From the cell containing the given text, extract its center point as [X, Y] coordinate. 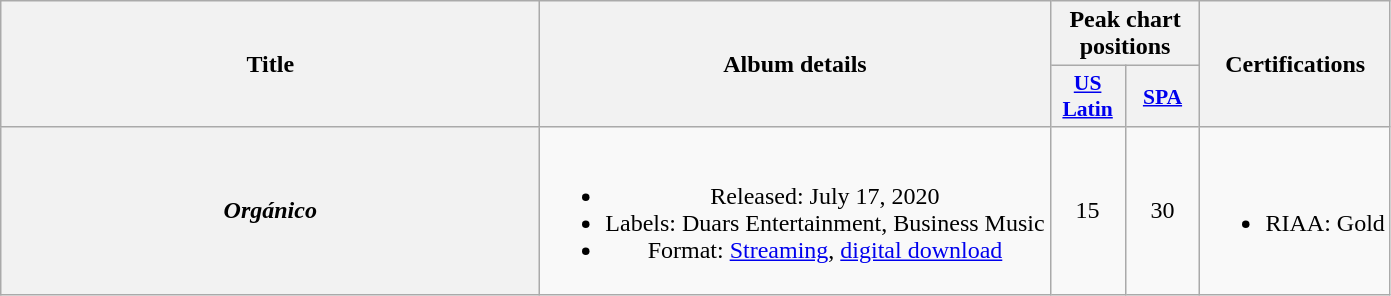
USLatin [1088, 96]
SPA [1162, 96]
Title [270, 64]
Album details [795, 64]
Released: July 17, 2020Labels: Duars Entertainment, Business MusicFormat: Streaming, digital download [795, 210]
Certifications [1295, 64]
Peak chart positions [1125, 34]
30 [1162, 210]
15 [1088, 210]
RIAA: Gold [1295, 210]
Orgánico [270, 210]
